Pinpoint the cell where the given text exists, returning its [x, y] midpoint coordinate. 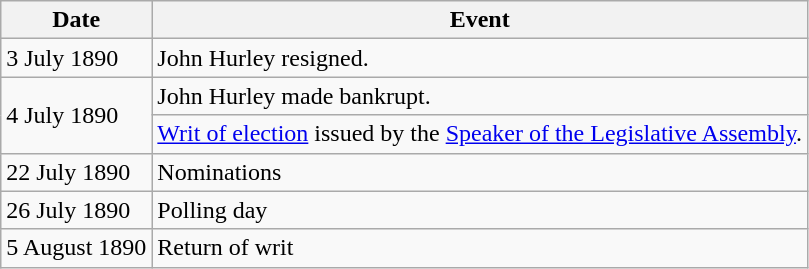
Writ of election issued by the Speaker of the Legislative Assembly. [480, 134]
Nominations [480, 172]
John Hurley resigned. [480, 58]
4 July 1890 [76, 115]
Date [76, 20]
Polling day [480, 210]
26 July 1890 [76, 210]
3 July 1890 [76, 58]
22 July 1890 [76, 172]
5 August 1890 [76, 248]
Event [480, 20]
John Hurley made bankrupt. [480, 96]
Return of writ [480, 248]
